Provide the [x, y] coordinate of the cell's center where the given text is located.  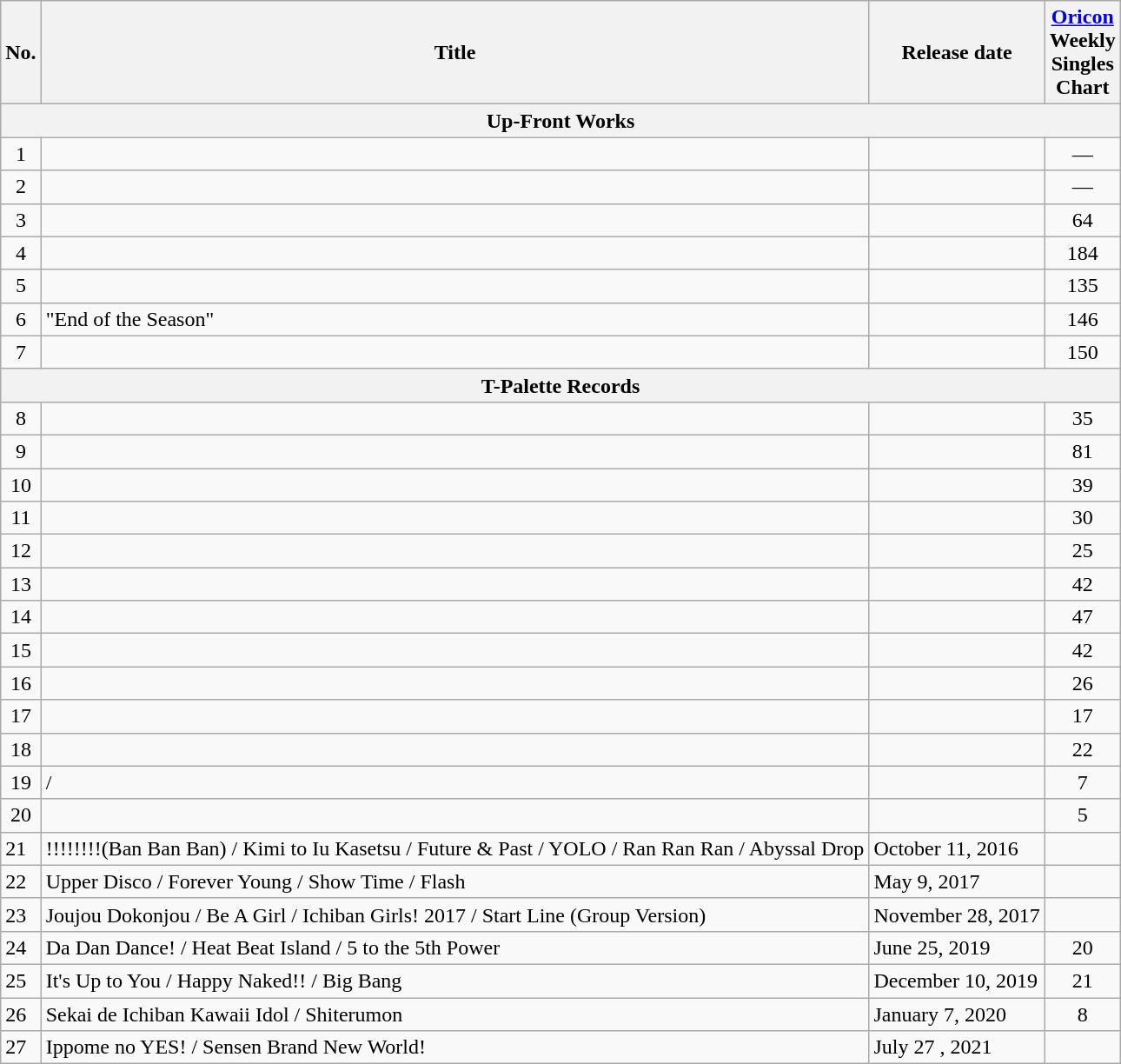
14 [21, 617]
January 7, 2020 [957, 1014]
T-Palette Records [561, 385]
No. [21, 52]
November 28, 2017 [957, 914]
Up-Front Works [561, 121]
19 [21, 782]
24 [21, 948]
18 [21, 749]
81 [1083, 451]
Sekai de Ichiban Kawaii Idol / Shiterumon [455, 1014]
July 27 , 2021 [957, 1047]
11 [21, 518]
15 [21, 650]
135 [1083, 286]
4 [21, 253]
10 [21, 484]
1 [21, 154]
13 [21, 584]
3 [21, 220]
184 [1083, 253]
December 10, 2019 [957, 981]
Da Dan Dance! / Heat Beat Island / 5 to the 5th Power [455, 948]
OriconWeeklySinglesChart [1083, 52]
Upper Disco / Forever Young / Show Time / Flash [455, 881]
Joujou Dokonjou / Be A Girl / Ichiban Girls! 2017 / Start Line (Group Version) [455, 914]
"End of the Season" [455, 319]
12 [21, 551]
9 [21, 451]
It's Up to You / Happy Naked!! / Big Bang [455, 981]
146 [1083, 319]
!!!!!!!!(Ban Ban Ban) / Kimi to Iu Kasetsu / Future & Past / YOLO / Ran Ran Ran / Abyssal Drop [455, 848]
Ippome no YES! / Sensen Brand New World! [455, 1047]
47 [1083, 617]
64 [1083, 220]
June 25, 2019 [957, 948]
27 [21, 1047]
2 [21, 187]
23 [21, 914]
30 [1083, 518]
35 [1083, 418]
October 11, 2016 [957, 848]
Title [455, 52]
May 9, 2017 [957, 881]
16 [21, 683]
6 [21, 319]
150 [1083, 352]
39 [1083, 484]
Release date [957, 52]
/ [455, 782]
